Pinpoint the cell where the given text exists, returning its [X, Y] midpoint coordinate. 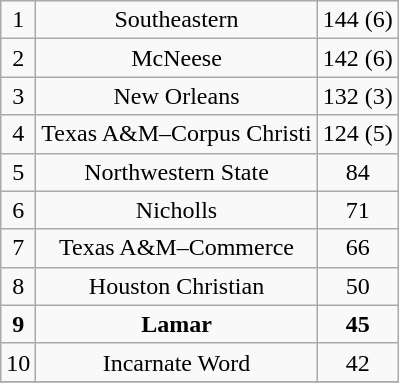
6 [18, 210]
4 [18, 134]
Northwestern State [176, 172]
10 [18, 362]
50 [358, 286]
Nicholls [176, 210]
Incarnate Word [176, 362]
9 [18, 324]
42 [358, 362]
Texas A&M–Commerce [176, 248]
McNeese [176, 58]
142 (6) [358, 58]
5 [18, 172]
Houston Christian [176, 286]
132 (3) [358, 96]
124 (5) [358, 134]
Lamar [176, 324]
45 [358, 324]
84 [358, 172]
3 [18, 96]
8 [18, 286]
7 [18, 248]
Texas A&M–Corpus Christi [176, 134]
New Orleans [176, 96]
2 [18, 58]
71 [358, 210]
66 [358, 248]
144 (6) [358, 20]
Southeastern [176, 20]
1 [18, 20]
